Detect which cell encompasses the target text, then output its [x, y] center coordinate. 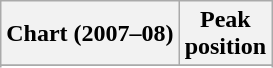
Peakposition [225, 34]
Chart (2007–08) [90, 34]
